Provide the [X, Y] coordinate of the cell's center where the given text is located.  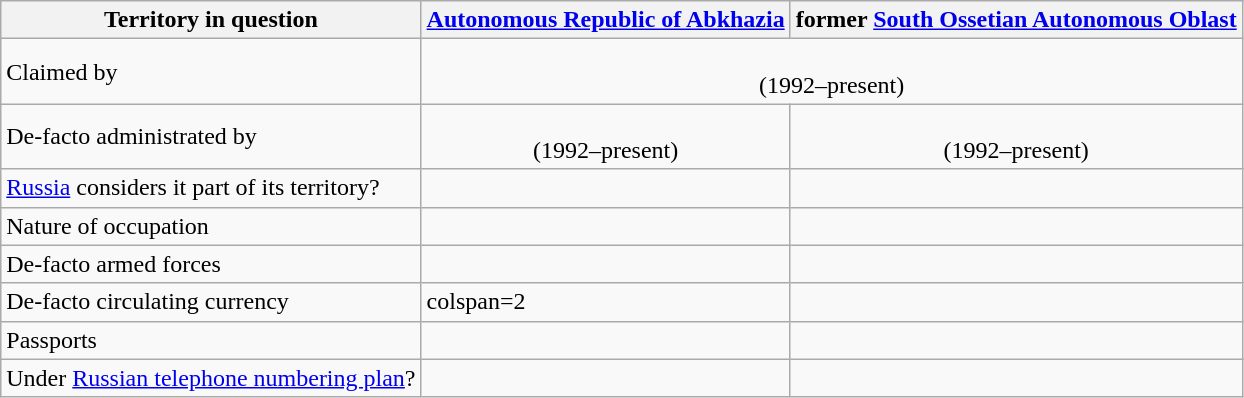
Under Russian telephone numbering plan? [211, 378]
Nature of occupation [211, 226]
Passports [211, 340]
De-facto circulating currency [211, 302]
De-facto administrated by [211, 136]
colspan=2 [606, 302]
former South Ossetian Autonomous Oblast [1016, 20]
Claimed by [211, 72]
Russia considers it part of its territory? [211, 188]
Autonomous Republic of Abkhazia [606, 20]
De-facto armed forces [211, 264]
Territory in question [211, 20]
